Output the (x, y) coordinate of the center of the cell containing the given text.  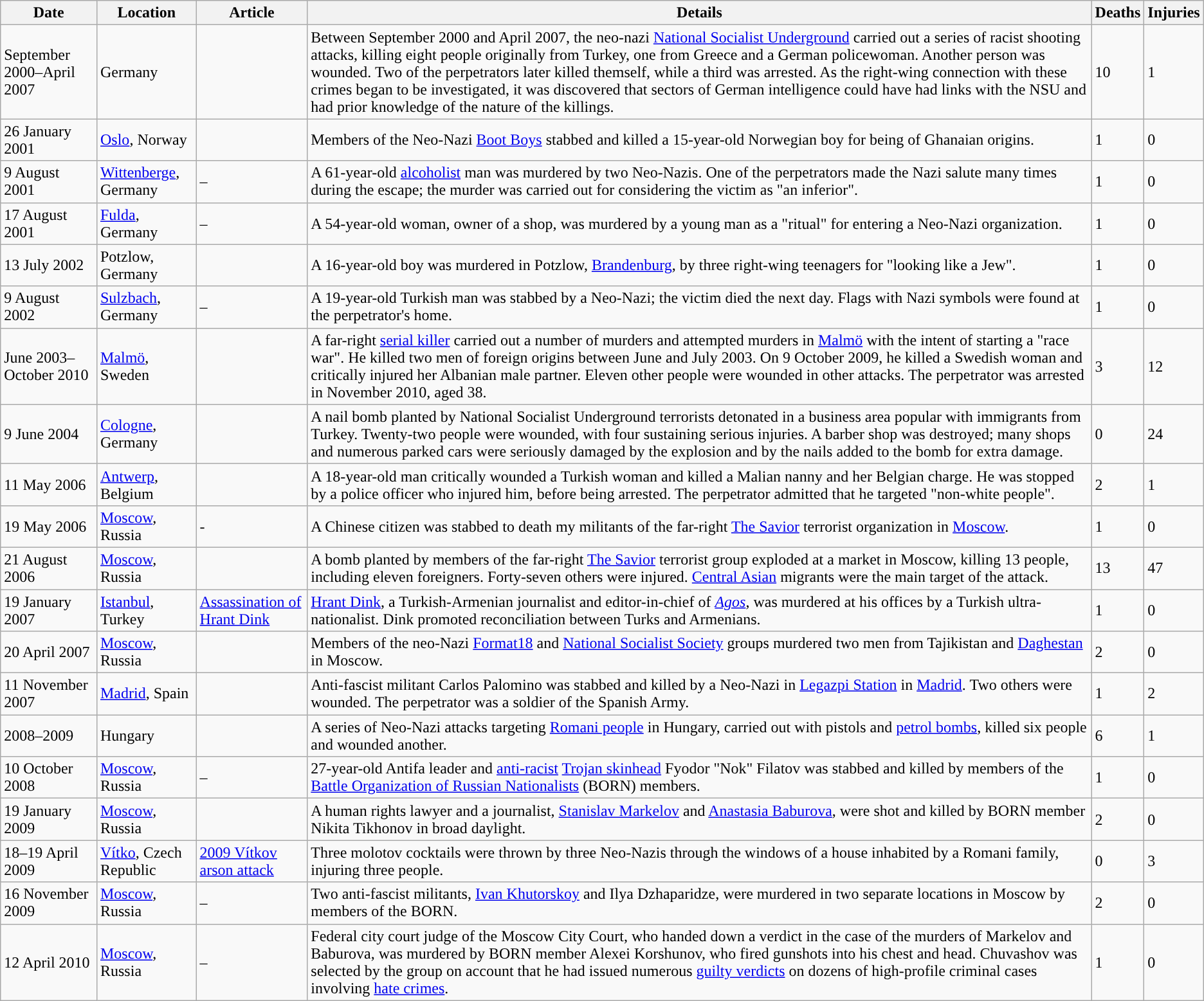
Injuries (1174, 13)
Fulda, Germany (147, 224)
Potzlow, Germany (147, 265)
Members of the Neo-Nazi Boot Boys stabbed and killed a 15-year-old Norwegian boy for being of Ghanaian origins. (700, 140)
Vítko, Czech Republic (147, 861)
A 54-year-old woman, owner of a shop, was murdered by a young man as a "ritual" for entering a Neo-Nazi organization. (700, 224)
26 January 2001 (49, 140)
9 August 2002 (49, 307)
19 May 2006 (49, 526)
47 (1174, 568)
16 November 2009 (49, 903)
Three molotov cocktails were thrown by three Neo-Nazis through the windows of a house inhabited by a Romani family, injuring three people. (700, 861)
Details (700, 13)
13 (1118, 568)
9 June 2004 (49, 434)
2008–2009 (49, 735)
6 (1118, 735)
Article (252, 13)
13 July 2002 (49, 265)
Date (49, 13)
9 August 2001 (49, 181)
- (252, 526)
Oslo, Norway (147, 140)
Deaths (1118, 13)
20 April 2007 (49, 652)
10 (1118, 72)
Germany (147, 72)
A series of Neo-Nazi attacks targeting Romani people in Hungary, carried out with pistols and petrol bombs, killed six people and wounded another. (700, 735)
11 November 2007 (49, 694)
Malmö, Sweden (147, 366)
A 19-year-old Turkish man was stabbed by a Neo-Nazi; the victim died the next day. Flags with Nazi symbols were found at the perpetrator's home. (700, 307)
Members of the neo-Nazi Format18 and National Socialist Society groups murdered two men from Tajikistan and Daghestan in Moscow. (700, 652)
18–19 April 2009 (49, 861)
Sulzbach, Germany (147, 307)
24 (1174, 434)
10 October 2008 (49, 778)
Antwerp, Belgium (147, 485)
Wittenberge, Germany (147, 181)
Assassination of Hrant Dink (252, 609)
September 2000–April 2007 (49, 72)
21 August 2006 (49, 568)
Location (147, 13)
12 April 2010 (49, 962)
A 16-year-old boy was murdered in Potzlow, Brandenburg, by three right-wing teenagers for "looking like a Jew". (700, 265)
Madrid, Spain (147, 694)
June 2003–October 2010 (49, 366)
Hungary (147, 735)
Cologne, Germany (147, 434)
11 May 2006 (49, 485)
19 January 2009 (49, 819)
17 August 2001 (49, 224)
Istanbul, Turkey (147, 609)
2009 Vítkov arson attack (252, 861)
19 January 2007 (49, 609)
12 (1174, 366)
A Chinese citizen was stabbed to death my militants of the far-right The Savior terrorist organization in Moscow. (700, 526)
Two anti-fascist militants, Ivan Khutorskoy and Ilya Dzhaparidze, were murdered in two separate locations in Moscow by members of the BORN. (700, 903)
